Find where the given text appears and provide that cell's center as (x, y) coordinate. 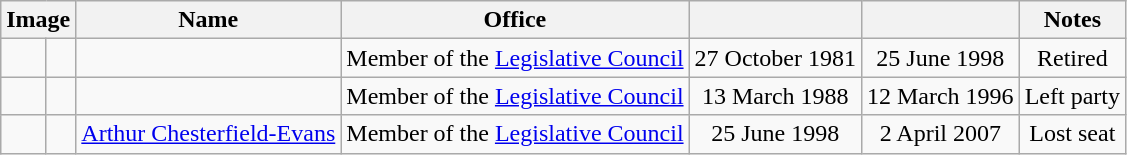
2 April 2007 (940, 134)
12 March 1996 (940, 96)
Left party (1072, 96)
Notes (1072, 20)
Arthur Chesterfield-Evans (208, 134)
27 October 1981 (775, 58)
Image (38, 20)
Office (515, 20)
13 March 1988 (775, 96)
Name (208, 20)
Lost seat (1072, 134)
Retired (1072, 58)
